Detect which cell encompasses the target text, then output its (x, y) center coordinate. 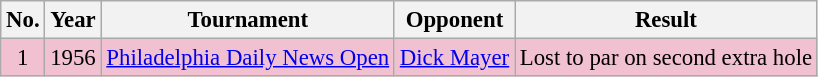
Philadelphia Daily News Open (248, 58)
Tournament (248, 20)
No. (23, 20)
Result (666, 20)
1 (23, 58)
1956 (73, 58)
Lost to par on second extra hole (666, 58)
Dick Mayer (454, 58)
Year (73, 20)
Opponent (454, 20)
